Locate the cell with the specified text and output its (X, Y) center coordinate. 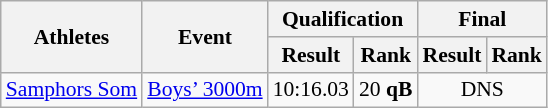
Athletes (72, 36)
Samphors Som (72, 90)
Event (204, 36)
DNS (482, 90)
20 qB (386, 90)
10:16.03 (311, 90)
Final (482, 19)
Boys’ 3000m (204, 90)
Qualification (343, 19)
